Return the [X, Y] coordinate for the center point of the cell that contains the specified text.  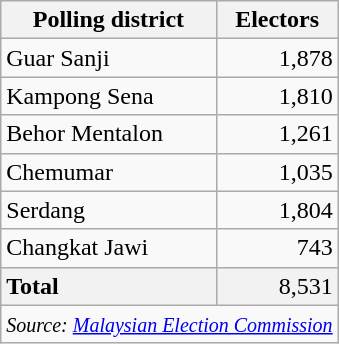
Kampong Sena [108, 96]
Guar Sanji [108, 58]
1,878 [277, 58]
1,261 [277, 134]
Behor Mentalon [108, 134]
1,810 [277, 96]
Source: Malaysian Election Commission [170, 324]
Electors [277, 20]
743 [277, 248]
1,804 [277, 210]
Total [108, 286]
Changkat Jawi [108, 248]
Chemumar [108, 172]
8,531 [277, 286]
Polling district [108, 20]
1,035 [277, 172]
Serdang [108, 210]
